Output the [X, Y] coordinate of the center of the cell containing the given text.  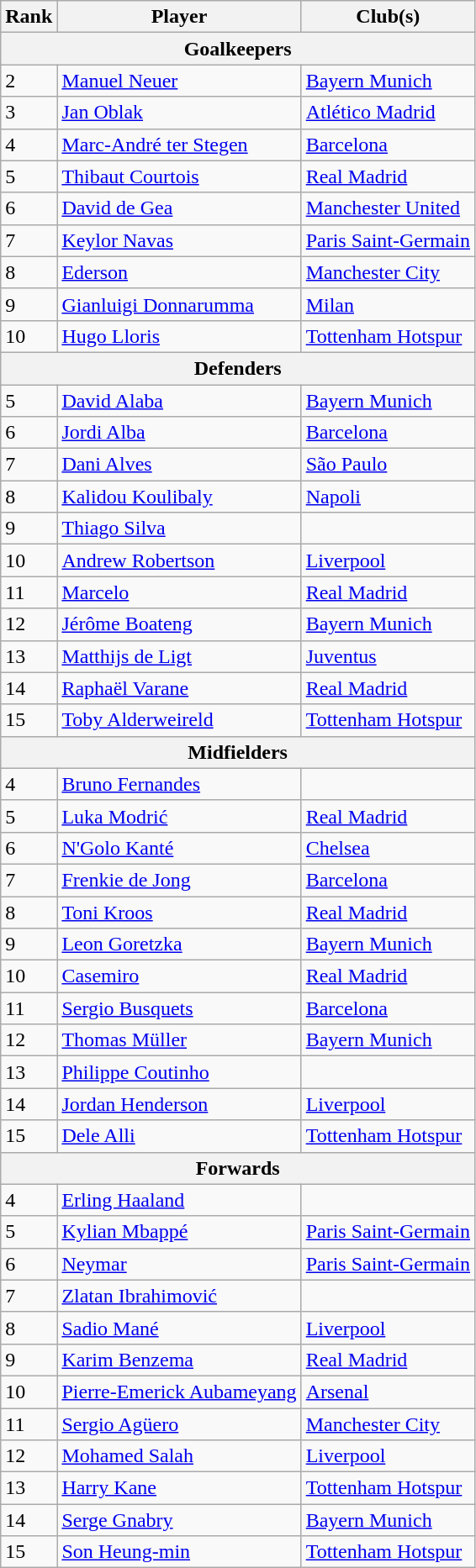
Jan Oblak [179, 113]
David de Gea [179, 208]
Sadio Mané [179, 1328]
Manchester United [388, 208]
Erling Haaland [179, 1200]
Raphaël Varane [179, 688]
Dele Alli [179, 1136]
Gianluigi Donnarumma [179, 304]
Andrew Robertson [179, 560]
Milan [388, 304]
N'Golo Kanté [179, 848]
Goalkeepers [238, 49]
Marcelo [179, 592]
Jérôme Boateng [179, 624]
Dani Alves [179, 465]
Thibaut Courtois [179, 176]
Luka Modrić [179, 816]
Marc-André ter Stegen [179, 145]
Son Heung-min [179, 1552]
Kalidou Koulibaly [179, 497]
Bruno Fernandes [179, 784]
Kylian Mbappé [179, 1232]
Neymar [179, 1264]
Jordan Henderson [179, 1104]
Atlético Madrid [388, 113]
Hugo Lloris [179, 336]
Club(s) [388, 17]
Rank [29, 17]
Thiago Silva [179, 529]
Juventus [388, 656]
Napoli [388, 497]
Serge Gnabry [179, 1520]
Defenders [238, 368]
Ederson [179, 272]
3 [29, 113]
Casemiro [179, 976]
Jordi Alba [179, 433]
Forwards [238, 1168]
Zlatan Ibrahimović [179, 1296]
Philippe Coutinho [179, 1072]
Midfielders [238, 752]
2 [29, 81]
David Alaba [179, 401]
São Paulo [388, 465]
Pierre-Emerick Aubameyang [179, 1392]
Manuel Neuer [179, 81]
Toby Alderweireld [179, 720]
Mohamed Salah [179, 1456]
Arsenal [388, 1392]
Keylor Navas [179, 240]
Matthijs de Ligt [179, 656]
Thomas Müller [179, 1040]
Sergio Busquets [179, 1008]
Frenkie de Jong [179, 880]
Harry Kane [179, 1488]
Player [179, 17]
Karim Benzema [179, 1360]
Leon Goretzka [179, 944]
Toni Kroos [179, 912]
Chelsea [388, 848]
Sergio Agüero [179, 1424]
